Provide the (x, y) coordinate of the cell's center where the given text is located.  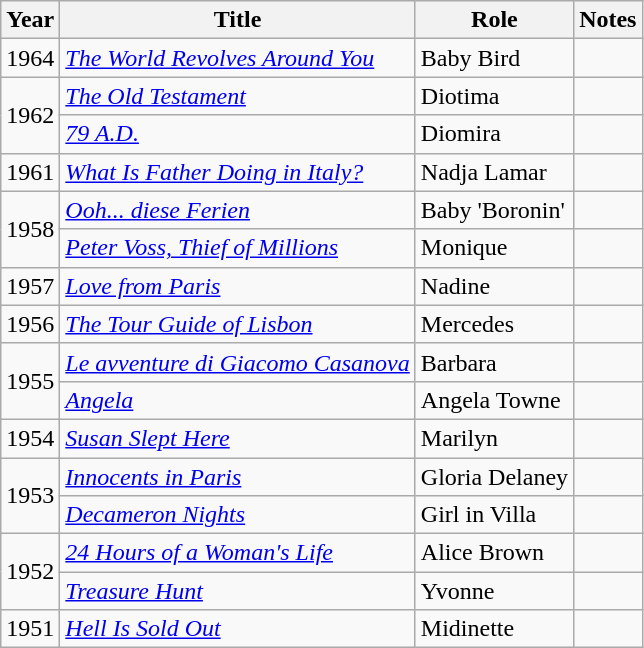
1962 (30, 115)
Hell Is Sold Out (238, 629)
Ooh... diese Ferien (238, 210)
The Tour Guide of Lisbon (238, 324)
1952 (30, 572)
Alice Brown (494, 553)
1964 (30, 58)
Role (494, 20)
1953 (30, 496)
1957 (30, 286)
1955 (30, 381)
Midinette (494, 629)
Susan Slept Here (238, 438)
Gloria Delaney (494, 477)
1961 (30, 172)
Diomira (494, 134)
Diotima (494, 96)
Angela (238, 400)
1954 (30, 438)
Notes (608, 20)
Mercedes (494, 324)
Love from Paris (238, 286)
The World Revolves Around You (238, 58)
Nadja Lamar (494, 172)
Barbara (494, 362)
Decameron Nights (238, 515)
Marilyn (494, 438)
Nadine (494, 286)
Yvonne (494, 591)
Baby 'Boronin' (494, 210)
Year (30, 20)
Treasure Hunt (238, 591)
1958 (30, 229)
1956 (30, 324)
Baby Bird (494, 58)
Innocents in Paris (238, 477)
Peter Voss, Thief of Millions (238, 248)
The Old Testament (238, 96)
24 Hours of a Woman's Life (238, 553)
What Is Father Doing in Italy? (238, 172)
Angela Towne (494, 400)
Monique (494, 248)
Title (238, 20)
Girl in Villa (494, 515)
1951 (30, 629)
79 A.D. (238, 134)
Le avventure di Giacomo Casanova (238, 362)
